Detect which cell encompasses the target text, then output its (x, y) center coordinate. 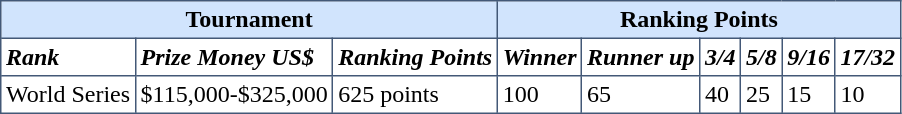
Winner (539, 57)
Tournament (250, 20)
3/4 (720, 57)
40 (720, 95)
65 (641, 95)
9/16 (808, 57)
15 (808, 95)
10 (868, 95)
$115,000-$325,000 (234, 95)
Prize Money US$ (234, 57)
Runner up (641, 57)
625 points (416, 95)
Rank (68, 57)
25 (762, 95)
5/8 (762, 57)
World Series (68, 95)
17/32 (868, 57)
100 (539, 95)
